Scan for the cell matching the given text and deliver its [x, y] coordinate at center. 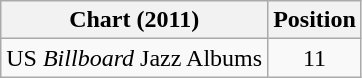
Position [315, 20]
US Billboard Jazz Albums [134, 58]
Chart (2011) [134, 20]
11 [315, 58]
